For the text-containing cell, return its midpoint in [x, y] coordinate format. 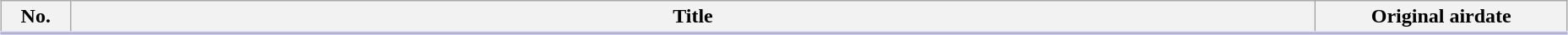
Original airdate [1441, 17]
No. [35, 17]
Title [693, 17]
